Capture the cell that displays the provided text and extract its [x, y] central coordinate. 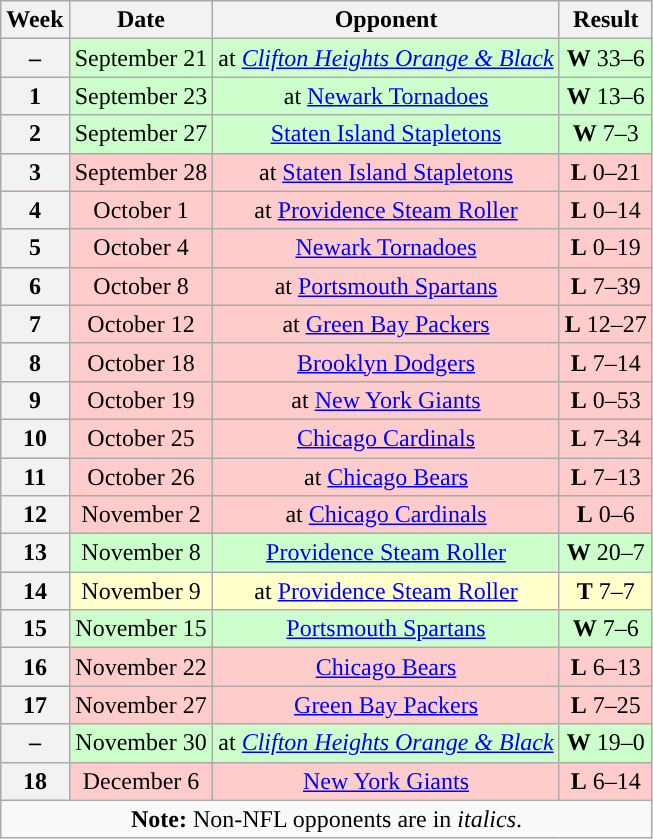
5 [35, 248]
October 26 [141, 477]
at Portsmouth Spartans [386, 286]
Note: Non-NFL opponents are in italics. [327, 819]
W 19–0 [606, 743]
December 6 [141, 781]
W 33–6 [606, 58]
L 7–34 [606, 438]
October 8 [141, 286]
L 0–14 [606, 210]
Result [606, 20]
September 23 [141, 96]
September 27 [141, 134]
Opponent [386, 20]
November 2 [141, 515]
New York Giants [386, 781]
November 22 [141, 667]
13 [35, 553]
Portsmouth Spartans [386, 629]
Week [35, 20]
L 7–39 [606, 286]
Chicago Cardinals [386, 438]
at Chicago Bears [386, 477]
November 30 [141, 743]
November 9 [141, 591]
at Green Bay Packers [386, 324]
L 0–53 [606, 400]
L 0–19 [606, 248]
17 [35, 705]
18 [35, 781]
September 28 [141, 172]
October 1 [141, 210]
9 [35, 400]
November 15 [141, 629]
16 [35, 667]
10 [35, 438]
W 7–6 [606, 629]
L 0–21 [606, 172]
November 8 [141, 553]
at Chicago Cardinals [386, 515]
September 21 [141, 58]
October 19 [141, 400]
W 20–7 [606, 553]
November 27 [141, 705]
L 6–13 [606, 667]
L 12–27 [606, 324]
Date [141, 20]
3 [35, 172]
October 4 [141, 248]
11 [35, 477]
T 7–7 [606, 591]
6 [35, 286]
Staten Island Stapletons [386, 134]
Chicago Bears [386, 667]
L 7–13 [606, 477]
8 [35, 362]
W 13–6 [606, 96]
at Newark Tornadoes [386, 96]
L 7–14 [606, 362]
12 [35, 515]
Providence Steam Roller [386, 553]
L 7–25 [606, 705]
L 6–14 [606, 781]
7 [35, 324]
1 [35, 96]
14 [35, 591]
October 18 [141, 362]
Brooklyn Dodgers [386, 362]
October 12 [141, 324]
L 0–6 [606, 515]
at Staten Island Stapletons [386, 172]
Newark Tornadoes [386, 248]
at New York Giants [386, 400]
2 [35, 134]
4 [35, 210]
15 [35, 629]
W 7–3 [606, 134]
Green Bay Packers [386, 705]
October 25 [141, 438]
